From the cell containing the given text, extract its center point as [x, y] coordinate. 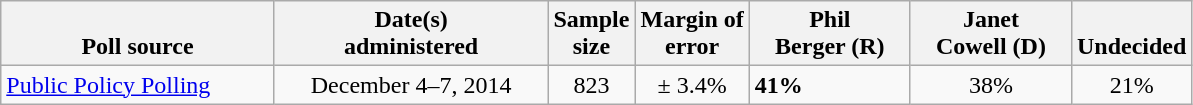
Public Policy Polling [138, 85]
Margin oferror [692, 34]
41% [830, 85]
JanetCowell (D) [990, 34]
38% [990, 85]
Samplesize [592, 34]
December 4–7, 2014 [411, 85]
PhilBerger (R) [830, 34]
± 3.4% [692, 85]
Poll source [138, 34]
Undecided [1131, 34]
Date(s)administered [411, 34]
21% [1131, 85]
823 [592, 85]
